Find where the given text appears and provide that cell's center as [X, Y] coordinate. 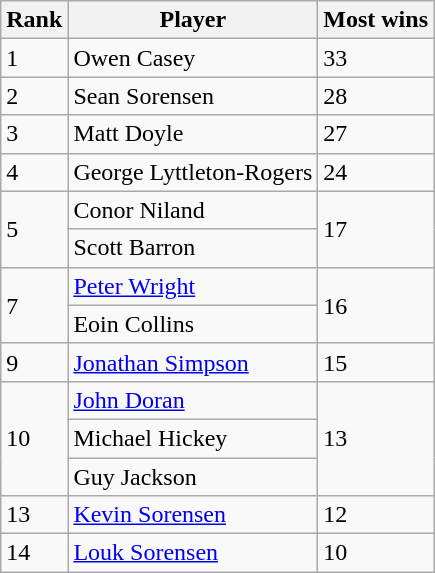
Guy Jackson [193, 477]
17 [376, 229]
Owen Casey [193, 58]
George Lyttleton-Rogers [193, 172]
Player [193, 20]
Rank [34, 20]
Eoin Collins [193, 324]
Matt Doyle [193, 134]
Peter Wright [193, 286]
Louk Sorensen [193, 553]
14 [34, 553]
Jonathan Simpson [193, 362]
24 [376, 172]
9 [34, 362]
Scott Barron [193, 248]
Most wins [376, 20]
33 [376, 58]
Kevin Sorensen [193, 515]
16 [376, 305]
4 [34, 172]
28 [376, 96]
Conor Niland [193, 210]
7 [34, 305]
27 [376, 134]
15 [376, 362]
Sean Sorensen [193, 96]
John Doran [193, 400]
Michael Hickey [193, 438]
5 [34, 229]
2 [34, 96]
1 [34, 58]
12 [376, 515]
3 [34, 134]
